Pinpoint the cell where the given text exists, returning its (x, y) midpoint coordinate. 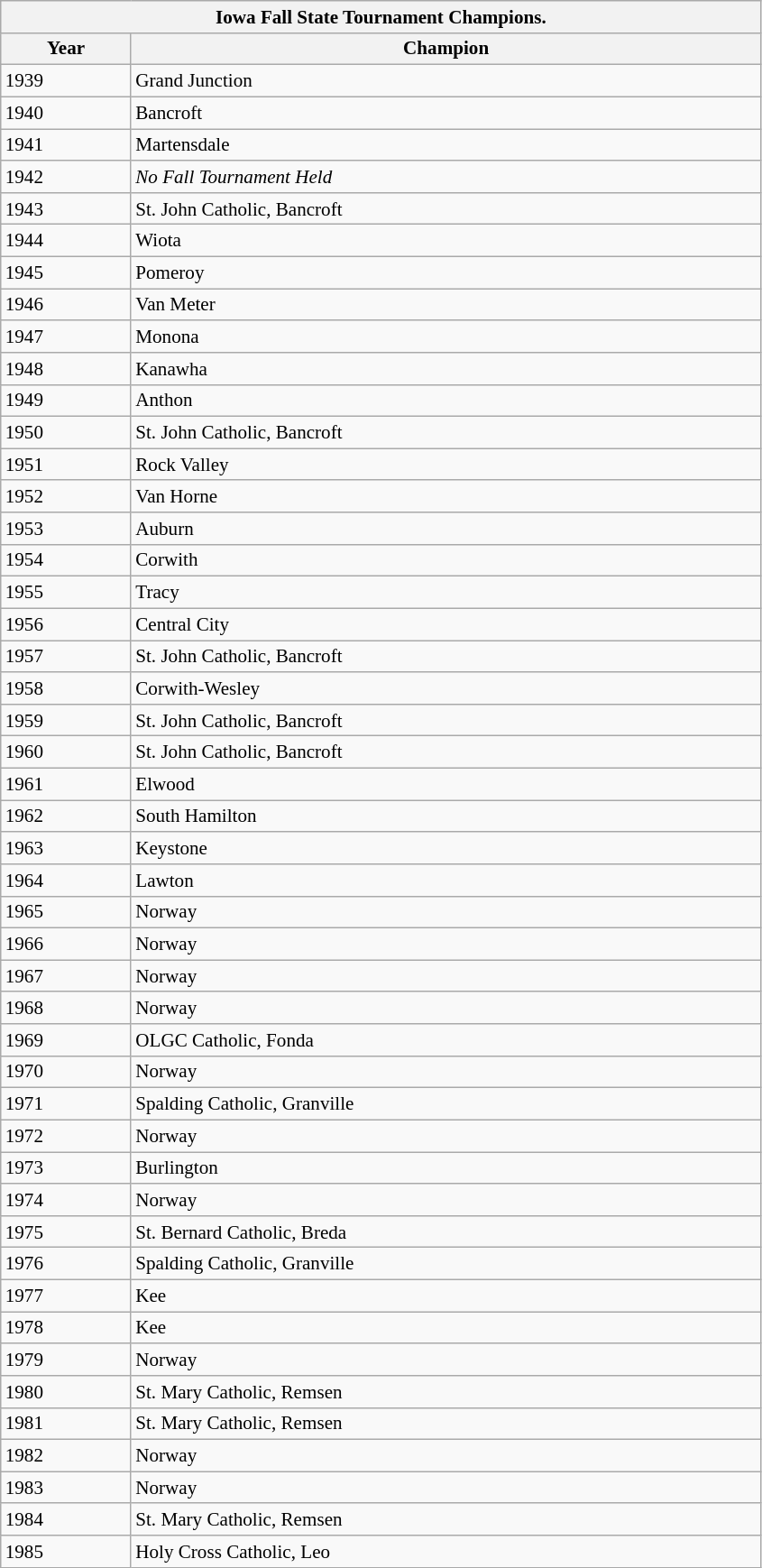
1943 (67, 208)
No Fall Tournament Held (445, 177)
1951 (67, 464)
1962 (67, 816)
Martensdale (445, 144)
Holy Cross Catholic, Leo (445, 1552)
Rock Valley (445, 464)
Kanawha (445, 368)
Iowa Fall State Tournament Champions. (381, 16)
1971 (67, 1104)
1950 (67, 433)
1958 (67, 687)
1981 (67, 1424)
1947 (67, 336)
1965 (67, 911)
Wiota (445, 240)
1985 (67, 1552)
1978 (67, 1328)
1979 (67, 1359)
1982 (67, 1456)
1944 (67, 240)
St. Bernard Catholic, Breda (445, 1231)
1955 (67, 592)
Van Meter (445, 305)
Burlington (445, 1167)
Corwith (445, 559)
1964 (67, 881)
OLGC Catholic, Fonda (445, 1039)
1939 (67, 81)
Lawton (445, 881)
Elwood (445, 783)
1975 (67, 1231)
1959 (67, 720)
1952 (67, 496)
1973 (67, 1167)
Grand Junction (445, 81)
1956 (67, 624)
Corwith-Wesley (445, 687)
1941 (67, 144)
Champion (445, 49)
1942 (67, 177)
1963 (67, 848)
1984 (67, 1519)
Auburn (445, 529)
Pomeroy (445, 272)
1969 (67, 1039)
Tracy (445, 592)
1960 (67, 752)
Monona (445, 336)
Bancroft (445, 112)
1977 (67, 1296)
1949 (67, 401)
1970 (67, 1072)
Year (67, 49)
1948 (67, 368)
1957 (67, 657)
1974 (67, 1200)
1967 (67, 976)
Central City (445, 624)
1980 (67, 1391)
Van Horne (445, 496)
Keystone (445, 848)
1976 (67, 1263)
South Hamilton (445, 816)
1940 (67, 112)
1961 (67, 783)
Anthon (445, 401)
1983 (67, 1487)
1953 (67, 529)
1945 (67, 272)
1946 (67, 305)
1954 (67, 559)
1968 (67, 1007)
1966 (67, 944)
1972 (67, 1135)
